For the text-containing cell, return its midpoint in [X, Y] coordinate format. 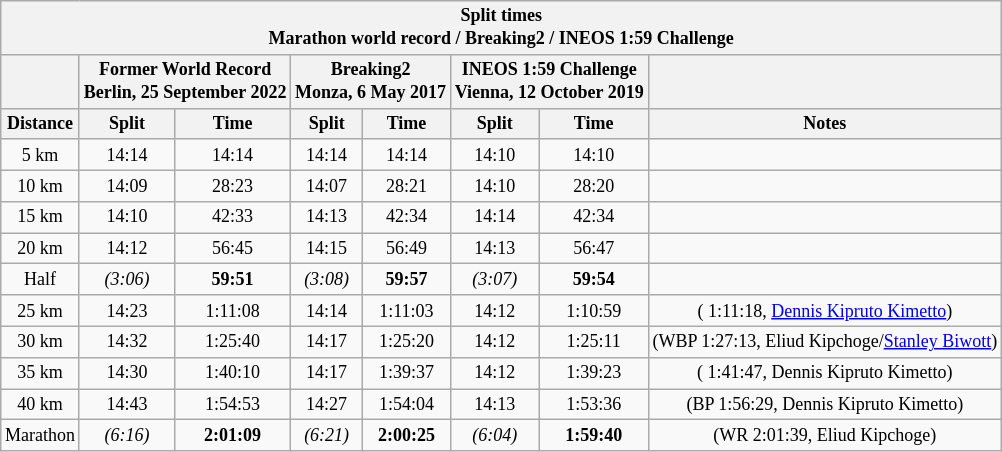
2:01:09 [232, 436]
14:43 [126, 404]
30 km [40, 342]
INEOS 1:59 ChallengeVienna, 12 October 2019 [549, 81]
(6:16) [126, 436]
Former World RecordBerlin, 25 September 2022 [184, 81]
42:33 [232, 218]
(3:07) [494, 280]
14:32 [126, 342]
59:54 [594, 280]
1:39:37 [407, 372]
56:49 [407, 248]
14:27 [327, 404]
( 1:41:47, Dennis Kipruto Kimetto) [825, 372]
15 km [40, 218]
1:25:40 [232, 342]
Split timesMarathon world record / Breaking2 / INEOS 1:59 Challenge [502, 28]
59:51 [232, 280]
56:45 [232, 248]
56:47 [594, 248]
5 km [40, 154]
2:00:25 [407, 436]
1:11:08 [232, 310]
1:40:10 [232, 372]
(3:06) [126, 280]
Half [40, 280]
1:54:04 [407, 404]
1:39:23 [594, 372]
28:21 [407, 186]
14:30 [126, 372]
59:57 [407, 280]
Breaking2Monza, 6 May 2017 [371, 81]
(6:04) [494, 436]
Notes [825, 124]
14:09 [126, 186]
(3:08) [327, 280]
14:15 [327, 248]
Marathon [40, 436]
1:54:53 [232, 404]
1:59:40 [594, 436]
Distance [40, 124]
25 km [40, 310]
1:11:03 [407, 310]
(WR 2:01:39, Eliud Kipchoge) [825, 436]
(BP 1:56:29, Dennis Kipruto Kimetto) [825, 404]
1:25:20 [407, 342]
14:07 [327, 186]
(6:21) [327, 436]
( 1:11:18, Dennis Kipruto Kimetto) [825, 310]
(WBP 1:27:13, Eliud Kipchoge/Stanley Biwott) [825, 342]
1:10:59 [594, 310]
40 km [40, 404]
1:25:11 [594, 342]
14:23 [126, 310]
10 km [40, 186]
28:23 [232, 186]
28:20 [594, 186]
1:53:36 [594, 404]
20 km [40, 248]
35 km [40, 372]
